From the cell containing the given text, extract its center point as [X, Y] coordinate. 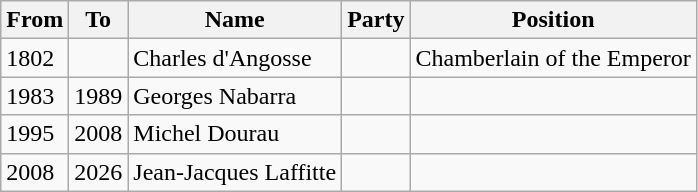
Position [553, 20]
To [98, 20]
Michel Dourau [235, 134]
1995 [35, 134]
Charles d'Angosse [235, 58]
1802 [35, 58]
Chamberlain of the Emperor [553, 58]
1983 [35, 96]
Party [376, 20]
Jean-Jacques Laffitte [235, 172]
1989 [98, 96]
From [35, 20]
2026 [98, 172]
Georges Nabarra [235, 96]
Name [235, 20]
